Provide the (X, Y) coordinate of the cell's center where the given text is located.  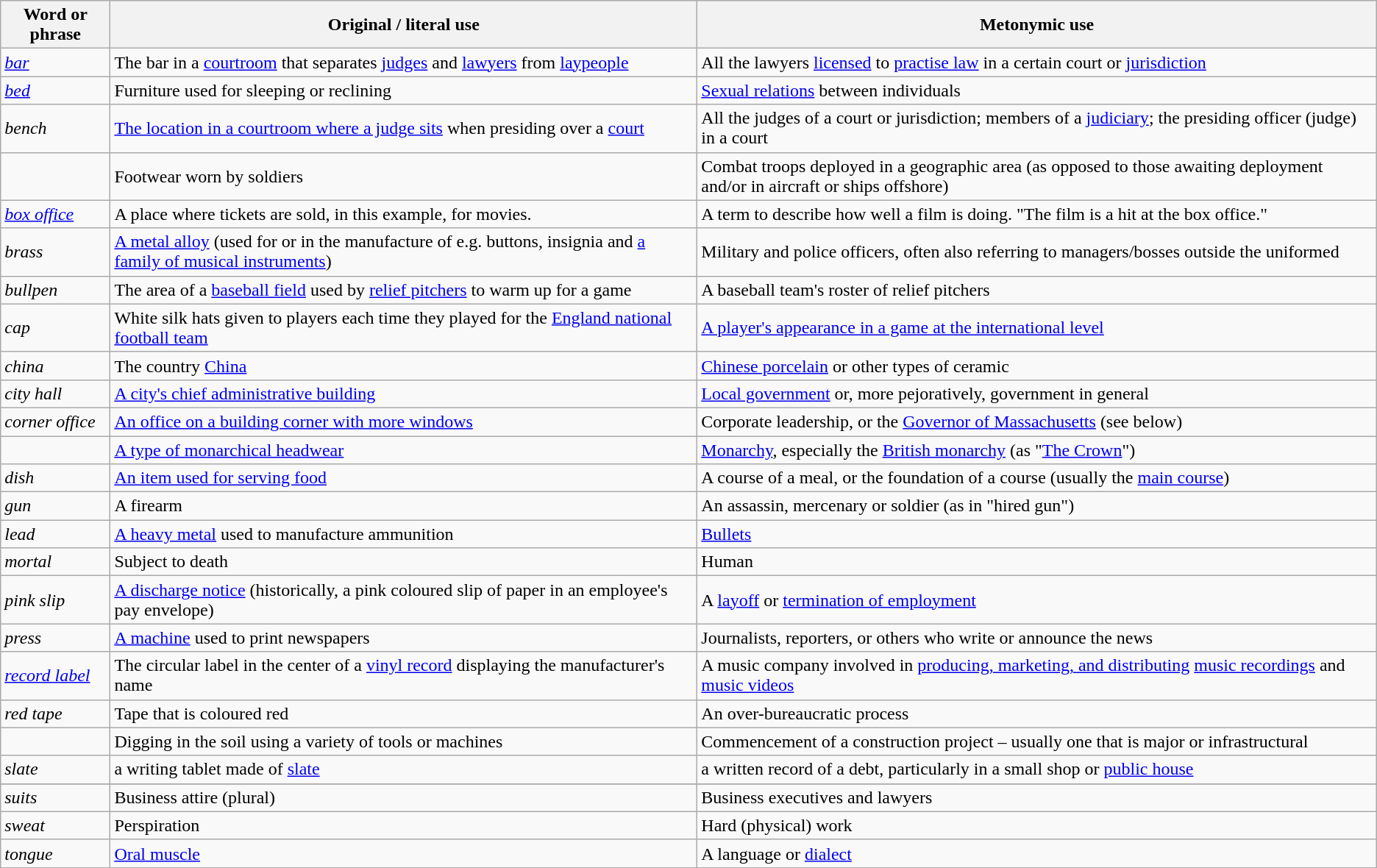
record label (56, 675)
Commencement of a construction project – usually one that is major or infrastructural (1037, 741)
Perspiration (404, 825)
A music company involved in producing, marketing, and distributing music recordings and music videos (1037, 675)
A type of monarchical headwear (404, 449)
Digging in the soil using a variety of tools or machines (404, 741)
Journalists, reporters, or others who write or announce the news (1037, 638)
Military and police officers, often also referring to managers/bosses outside the uniformed (1037, 252)
Tape that is coloured red (404, 714)
A heavy metal used to manufacture ammunition (404, 534)
box office (56, 214)
corner office (56, 421)
Business executives and lawyers (1037, 797)
A layoff or termination of employment (1037, 600)
Human (1037, 562)
An item used for serving food (404, 478)
Monarchy, especially the British monarchy (as "The Crown") (1037, 449)
city hall (56, 394)
Chinese porcelain or other types of ceramic (1037, 366)
bed (56, 90)
Local government or, more pejoratively, government in general (1037, 394)
suits (56, 797)
An over-bureaucratic process (1037, 714)
A firearm (404, 506)
slate (56, 769)
Furniture used for sleeping or reclining (404, 90)
bar (56, 63)
Subject to death (404, 562)
bench (56, 128)
A term to describe how well a film is doing. "The film is a hit at the box office." (1037, 214)
The area of a baseball field used by relief pitchers to warm up for a game (404, 290)
A city's chief administrative building (404, 394)
A metal alloy (used for or in the manufacture of e.g. buttons, insignia and a family of musical instruments) (404, 252)
dish (56, 478)
Business attire (plural) (404, 797)
A course of a meal, or the foundation of a course (usually the main course) (1037, 478)
a written record of a debt, particularly in a small shop or public house (1037, 769)
lead (56, 534)
Corporate leadership, or the Governor of Massachusetts (see below) (1037, 421)
bullpen (56, 290)
tongue (56, 853)
A language or dialect (1037, 853)
pink slip (56, 600)
Bullets (1037, 534)
All the judges of a court or jurisdiction; members of a judiciary; the presiding officer (judge) in a court (1037, 128)
A player's appearance in a game at the international level (1037, 328)
china (56, 366)
An assassin, mercenary or soldier (as in "hired gun") (1037, 506)
Combat troops deployed in a geographic area (as opposed to those awaiting deployment and/or in aircraft or ships offshore) (1037, 177)
mortal (56, 562)
An office on a building corner with more windows (404, 421)
The bar in a courtroom that separates judges and lawyers from laypeople (404, 63)
Footwear worn by soldiers (404, 177)
cap (56, 328)
Sexual relations between individuals (1037, 90)
Metonymic use (1037, 25)
press (56, 638)
red tape (56, 714)
All the lawyers licensed to practise law in a certain court or jurisdiction (1037, 63)
brass (56, 252)
A baseball team's roster of relief pitchers (1037, 290)
The location in a courtroom where a judge sits when presiding over a court (404, 128)
Hard (physical) work (1037, 825)
A discharge notice (historically, a pink coloured slip of paper in an employee's pay envelope) (404, 600)
The circular label in the center of a vinyl record displaying the manufacturer's name (404, 675)
A machine used to print newspapers (404, 638)
White silk hats given to players each time they played for the England national football team (404, 328)
a writing tablet made of slate (404, 769)
Oral muscle (404, 853)
gun (56, 506)
The country China (404, 366)
sweat (56, 825)
A place where tickets are sold, in this example, for movies. (404, 214)
Original / literal use (404, 25)
Word or phrase (56, 25)
